Find where the given text appears and provide that cell's center as (X, Y) coordinate. 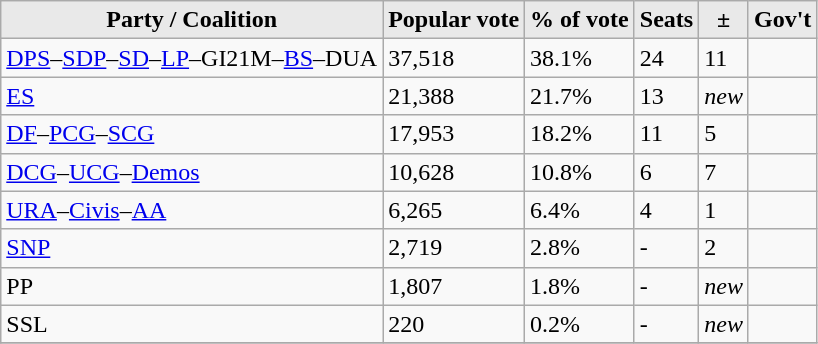
Seats (666, 20)
1.8% (580, 286)
21,388 (454, 96)
6,265 (454, 210)
2.8% (580, 248)
5 (724, 134)
Party / Coalition (192, 20)
0.2% (580, 324)
17,953 (454, 134)
21.7% (580, 96)
Gov't (782, 20)
24 (666, 58)
PP (192, 286)
6.4% (580, 210)
DF–PCG–SCG (192, 134)
1,807 (454, 286)
2 (724, 248)
SSL (192, 324)
37,518 (454, 58)
220 (454, 324)
DCG–UCG–Demos (192, 172)
2,719 (454, 248)
1 (724, 210)
18.2% (580, 134)
10,628 (454, 172)
ES (192, 96)
38.1% (580, 58)
Popular vote (454, 20)
SNP (192, 248)
% of vote (580, 20)
DPS–SDP–SD–LP–GI21M–BS–DUA (192, 58)
URA–Civis–AA (192, 210)
13 (666, 96)
4 (666, 210)
6 (666, 172)
10.8% (580, 172)
7 (724, 172)
± (724, 20)
